From the cell containing the given text, extract its center point as [x, y] coordinate. 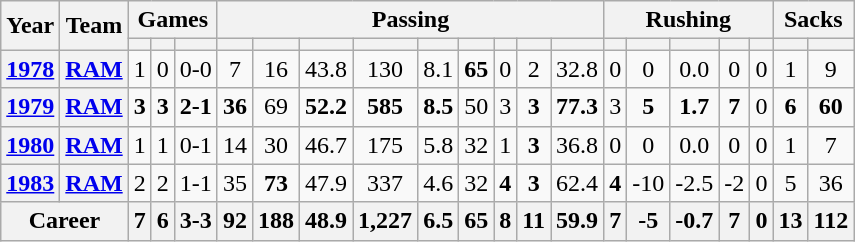
Passing [410, 20]
43.8 [326, 69]
188 [276, 221]
48.9 [326, 221]
32.8 [578, 69]
-5 [648, 221]
5.8 [438, 145]
Team [94, 26]
-0.7 [694, 221]
1979 [30, 107]
1980 [30, 145]
-2.5 [694, 183]
30 [276, 145]
Rushing [688, 20]
8.5 [438, 107]
59.9 [578, 221]
46.7 [326, 145]
Career [64, 221]
4.6 [438, 183]
50 [476, 107]
130 [386, 69]
8.1 [438, 69]
2-1 [196, 107]
1-1 [196, 183]
60 [831, 107]
14 [234, 145]
16 [276, 69]
36.8 [578, 145]
0-0 [196, 69]
62.4 [578, 183]
35 [234, 183]
Games [172, 20]
Sacks [814, 20]
6.5 [438, 221]
112 [831, 221]
-2 [734, 183]
52.2 [326, 107]
585 [386, 107]
-10 [648, 183]
13 [790, 221]
73 [276, 183]
9 [831, 69]
8 [506, 221]
11 [534, 221]
337 [386, 183]
69 [276, 107]
1.7 [694, 107]
1,227 [386, 221]
77.3 [578, 107]
3-3 [196, 221]
1978 [30, 69]
1983 [30, 183]
47.9 [326, 183]
92 [234, 221]
175 [386, 145]
Year [30, 26]
0-1 [196, 145]
